Find where the given text appears and provide that cell's center as [X, Y] coordinate. 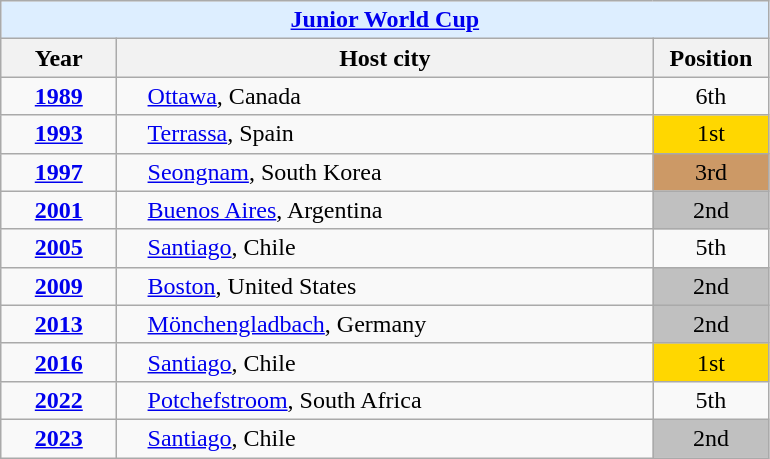
Boston, United States [385, 286]
2005 [59, 248]
2013 [59, 324]
3rd [711, 172]
Position [711, 58]
Ottawa, Canada [385, 96]
1997 [59, 172]
Host city [385, 58]
Buenos Aires, Argentina [385, 210]
2022 [59, 400]
1989 [59, 96]
2001 [59, 210]
Mönchengladbach, Germany [385, 324]
6th [711, 96]
Terrassa, Spain [385, 134]
2009 [59, 286]
Potchefstroom, South Africa [385, 400]
Junior World Cup [385, 20]
2023 [59, 438]
Seongnam, South Korea [385, 172]
2016 [59, 362]
1993 [59, 134]
Year [59, 58]
